Pinpoint the cell where the given text exists, returning its (x, y) midpoint coordinate. 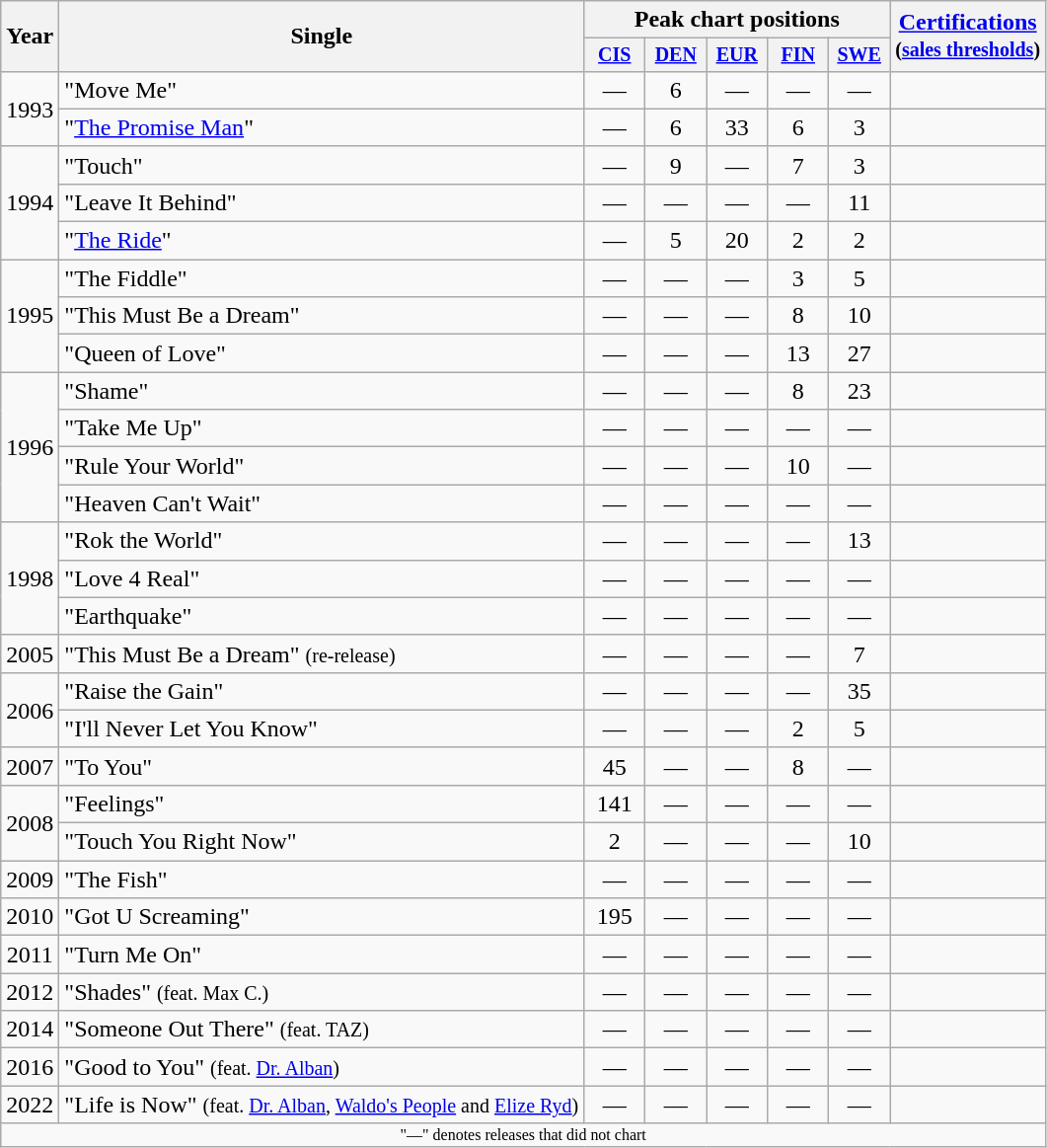
"—" denotes releases that did not chart (523, 1135)
2022 (30, 1105)
Certifications(sales thresholds) (968, 37)
SWE (860, 55)
EUR (737, 55)
"Heaven Can't Wait" (322, 503)
FIN (798, 55)
9 (676, 165)
2010 (30, 917)
1995 (30, 316)
"To You" (322, 766)
2016 (30, 1067)
"Shame" (322, 391)
2005 (30, 653)
"This Must Be a Dream" (322, 316)
1998 (30, 578)
"Got U Screaming" (322, 917)
"The Promise Man" (322, 127)
2008 (30, 822)
"Raise the Gain" (322, 691)
23 (860, 391)
2011 (30, 955)
"Rok the World" (322, 541)
35 (860, 691)
"Love 4 Real" (322, 578)
"Someone Out There" (feat. TAZ) (322, 1030)
2006 (30, 710)
"I'll Never Let You Know" (322, 728)
141 (615, 804)
DEN (676, 55)
"Touch You Right Now" (322, 842)
195 (615, 917)
"The Fish" (322, 880)
"Shades" (feat. Max C.) (322, 992)
2012 (30, 992)
Single (322, 37)
"Life is Now" (feat. Dr. Alban, Waldo's People and Elize Ryd) (322, 1105)
"Rule Your World" (322, 466)
20 (737, 241)
"Touch" (322, 165)
1996 (30, 447)
CIS (615, 55)
2014 (30, 1030)
Year (30, 37)
27 (860, 353)
"This Must Be a Dream" (re-release) (322, 653)
11 (860, 202)
"Take Me Up" (322, 428)
"Good to You" (feat. Dr. Alban) (322, 1067)
"Turn Me On" (322, 955)
"Leave It Behind" (322, 202)
Peak chart positions (737, 20)
"Feelings" (322, 804)
"The Fiddle" (322, 278)
"Move Me" (322, 90)
"Queen of Love" (322, 353)
"Earthquake" (322, 616)
1993 (30, 109)
2007 (30, 766)
2009 (30, 880)
"The Ride" (322, 241)
45 (615, 766)
33 (737, 127)
1994 (30, 202)
